Scan for the cell matching the given text and deliver its (x, y) coordinate at center. 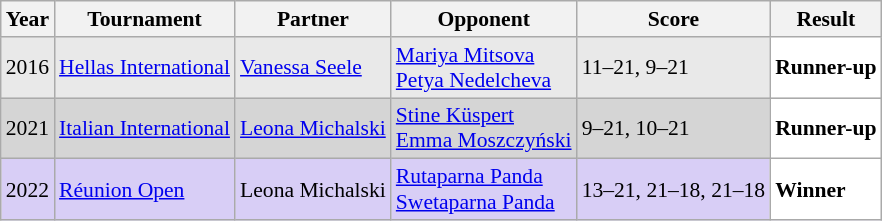
2016 (28, 68)
Result (826, 19)
Rutaparna Panda Swetaparna Panda (484, 190)
9–21, 10–21 (674, 128)
Réunion Open (144, 190)
11–21, 9–21 (674, 68)
Partner (313, 19)
2021 (28, 128)
Tournament (144, 19)
13–21, 21–18, 21–18 (674, 190)
2022 (28, 190)
Winner (826, 190)
Opponent (484, 19)
Score (674, 19)
Hellas International (144, 68)
Mariya Mitsova Petya Nedelcheva (484, 68)
Italian International (144, 128)
Vanessa Seele (313, 68)
Year (28, 19)
Stine Küspert Emma Moszczyński (484, 128)
